Extract the (X, Y) coordinate from the center of the cell holding the provided text.  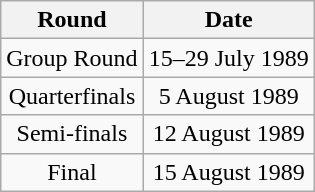
5 August 1989 (228, 96)
Round (72, 20)
Group Round (72, 58)
Semi-finals (72, 134)
12 August 1989 (228, 134)
Date (228, 20)
Final (72, 172)
15 August 1989 (228, 172)
15–29 July 1989 (228, 58)
Quarterfinals (72, 96)
